Provide the [x, y] coordinate of the cell's center where the given text is located.  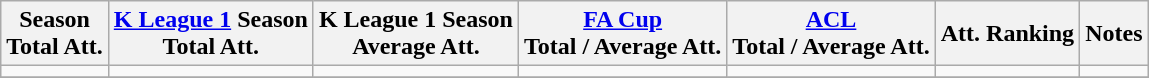
Att. Ranking [1007, 34]
K League 1 SeasonTotal Att. [210, 34]
FA CupTotal / Average Att. [622, 34]
SeasonTotal Att. [55, 34]
ACLTotal / Average Att. [831, 34]
K League 1 SeasonAverage Att. [416, 34]
Notes [1114, 34]
